Locate the cell with the specified text and output its [X, Y] center coordinate. 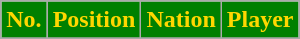
Nation [181, 20]
No. [24, 20]
Position [94, 20]
Player [260, 20]
